For the text-containing cell, return its midpoint in [x, y] coordinate format. 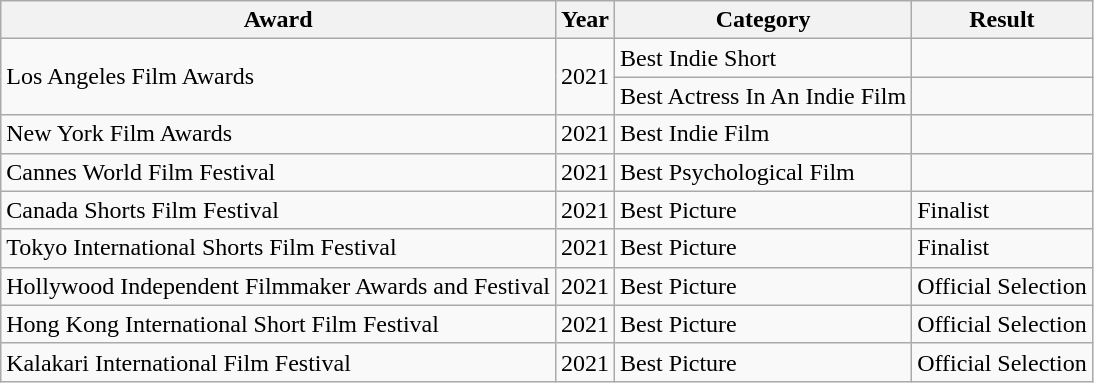
Result [1002, 20]
Hollywood Independent Filmmaker Awards and Festival [278, 286]
Best Indie Film [764, 134]
New York Film Awards [278, 134]
Los Angeles Film Awards [278, 77]
Canada Shorts Film Festival [278, 210]
Cannes World Film Festival [278, 172]
Tokyo International Shorts Film Festival [278, 248]
Hong Kong International Short Film Festival [278, 324]
Best Actress In An Indie Film [764, 96]
Year [586, 20]
Award [278, 20]
Best Psychological Film [764, 172]
Category [764, 20]
Kalakari International Film Festival [278, 362]
Best Indie Short [764, 58]
